From the cell containing the given text, extract its center point as [x, y] coordinate. 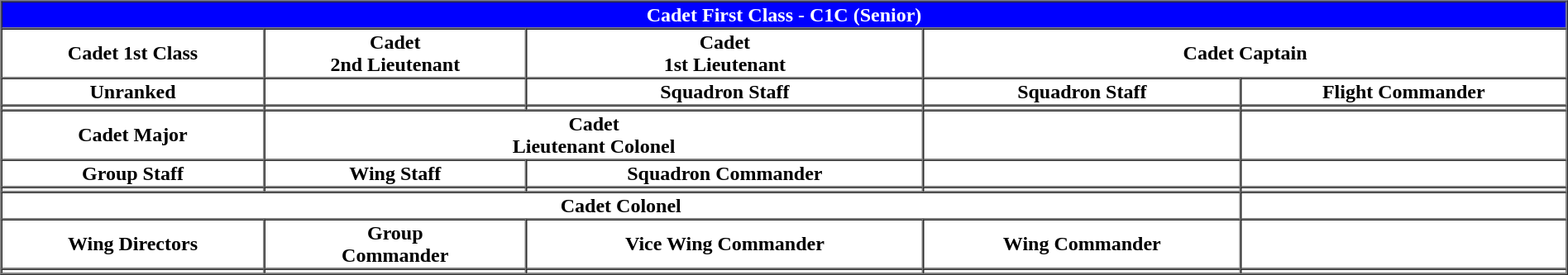
Cadet Captain [1245, 53]
Group Staff [133, 173]
Unranked [133, 91]
GroupCommander [395, 244]
Cadet1st Lieutenant [724, 53]
Cadet Colonel [621, 205]
Wing Commander [1082, 244]
Cadet Major [133, 135]
Squadron Commander [724, 173]
Cadet2nd Lieutenant [395, 53]
Wing Staff [395, 173]
Cadet First Class - C1C (Senior) [784, 15]
Vice Wing Commander [724, 244]
Flight Commander [1404, 91]
Cadet 1st Class [133, 53]
CadetLieutenant Colonel [594, 135]
Wing Directors [133, 244]
